Provide the [X, Y] coordinate of the cell's center where the given text is located.  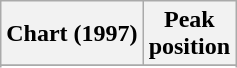
Peakposition [189, 34]
Chart (1997) [72, 34]
